Identify which cell holds the provided text, then report its (X, Y) central coordinate. 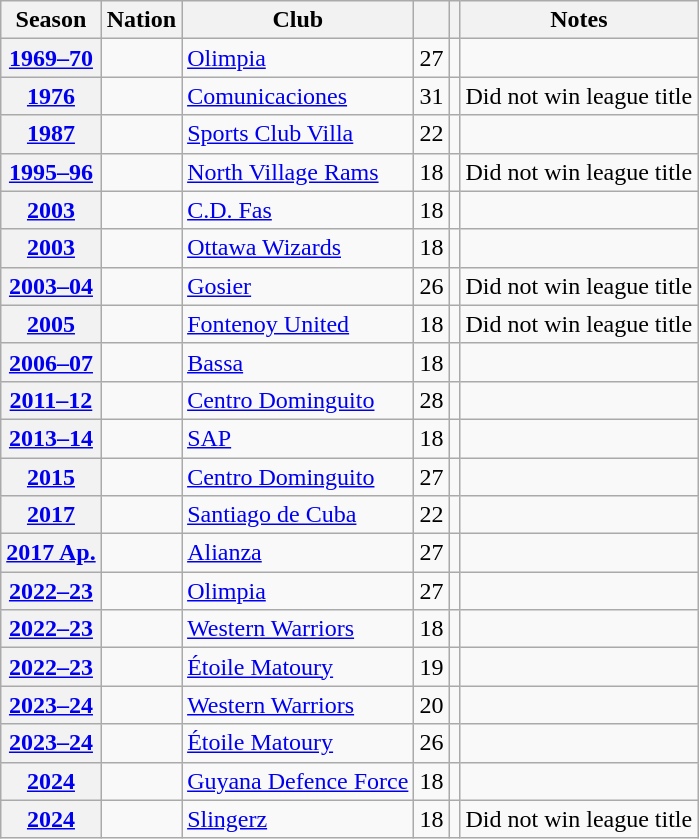
Guyana Defence Force (298, 781)
SAP (298, 438)
31 (432, 96)
2005 (51, 324)
Santiago de Cuba (298, 515)
1976 (51, 96)
2015 (51, 477)
19 (432, 667)
C.D. Fas (298, 210)
2011–12 (51, 400)
Notes (579, 20)
Gosier (298, 286)
28 (432, 400)
2017 (51, 515)
1987 (51, 134)
Season (51, 20)
Nation (141, 20)
Sports Club Villa (298, 134)
Bassa (298, 362)
Ottawa Wizards (298, 248)
20 (432, 705)
North Village Rams (298, 172)
Comunicaciones (298, 96)
2017 Ap. (51, 553)
1995–96 (51, 172)
Club (298, 20)
Fontenoy United (298, 324)
2013–14 (51, 438)
Slingerz (298, 819)
Alianza (298, 553)
1969–70 (51, 58)
2003–04 (51, 286)
2006–07 (51, 362)
